Scan for the cell matching the given text and deliver its (X, Y) coordinate at center. 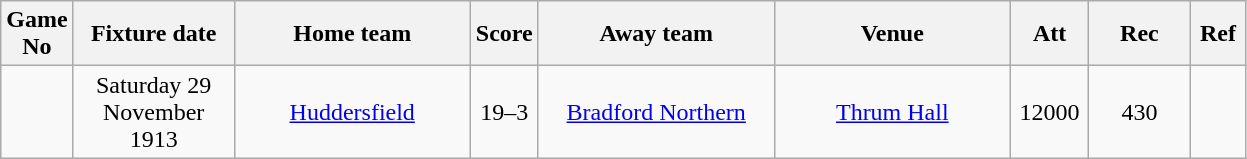
430 (1140, 112)
Home team (352, 34)
Att (1050, 34)
Huddersfield (352, 112)
Game No (37, 34)
12000 (1050, 112)
Away team (656, 34)
Fixture date (154, 34)
Thrum Hall (892, 112)
Venue (892, 34)
Rec (1140, 34)
Score (504, 34)
Ref (1218, 34)
Saturday 29 November 1913 (154, 112)
19–3 (504, 112)
Bradford Northern (656, 112)
